Locate the cell with the specified text and output its [x, y] center coordinate. 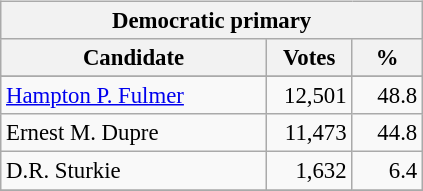
Candidate [134, 58]
Hampton P. Fulmer [134, 96]
48.8 [388, 96]
11,473 [309, 133]
44.8 [388, 133]
Democratic primary [212, 21]
6.4 [388, 171]
12,501 [309, 96]
Ernest M. Dupre [134, 133]
1,632 [309, 171]
Votes [309, 58]
D.R. Sturkie [134, 171]
% [388, 58]
